Determine the (X, Y) coordinate at the center of the cell enclosing the given text.  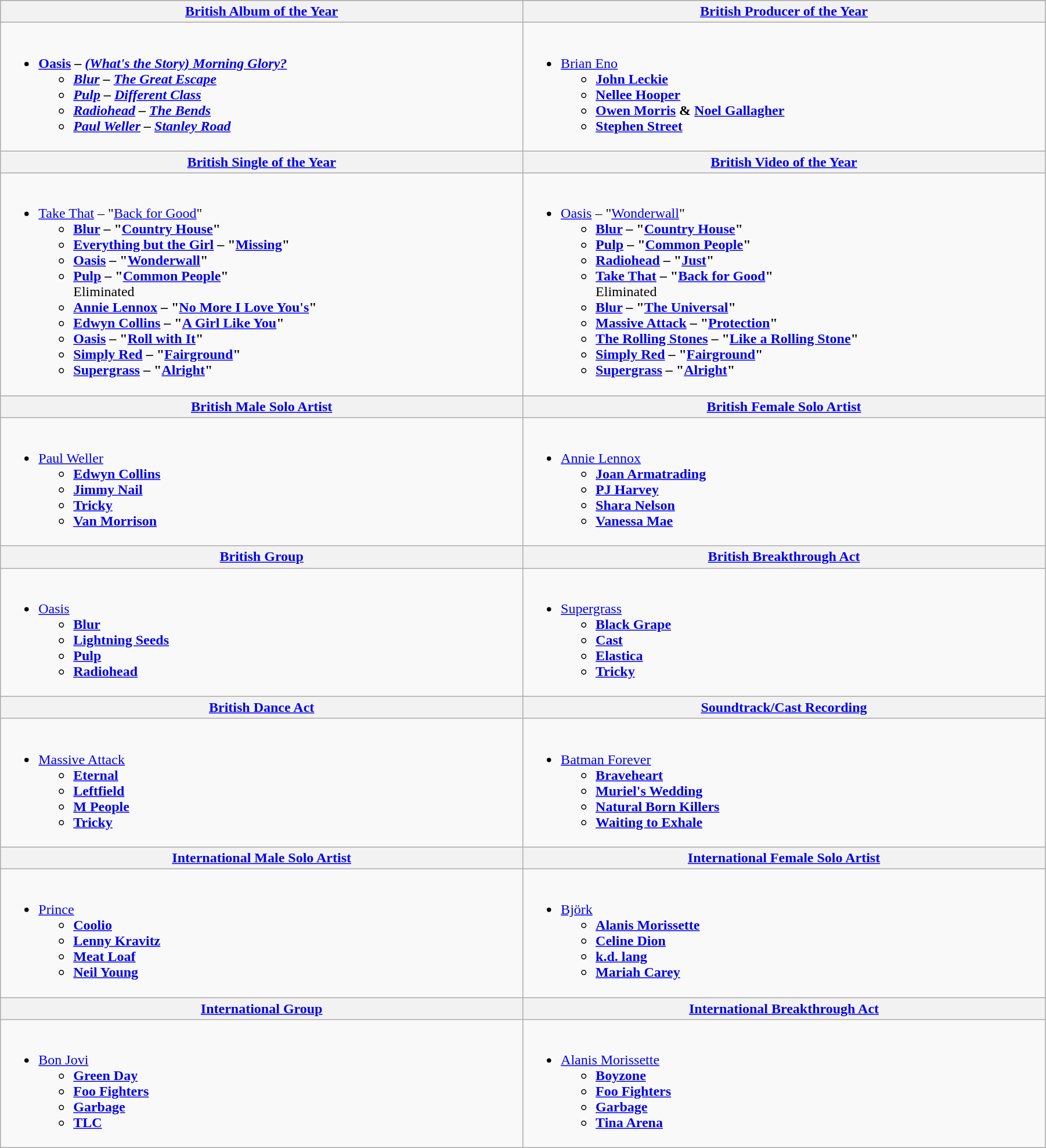
SupergrassBlack GrapeCastElasticaTricky (784, 632)
Brian EnoJohn LeckieNellee HooperOwen Morris & Noel GallagherStephen Street (784, 87)
International Breakthrough Act (784, 1009)
BjörkAlanis MorissetteCeline Dionk.d. langMariah Carey (784, 933)
Batman ForeverBraveheartMuriel's WeddingNatural Born KillersWaiting to Exhale (784, 783)
Massive AttackEternalLeftfieldM PeopleTricky (262, 783)
British Video of the Year (784, 162)
British Single of the Year (262, 162)
British Album of the Year (262, 12)
British Dance Act (262, 707)
International Female Solo Artist (784, 858)
Annie LennoxJoan ArmatradingPJ HarveyShara NelsonVanessa Mae (784, 482)
Paul WellerEdwyn CollinsJimmy NailTrickyVan Morrison (262, 482)
Alanis MorissetteBoyzoneFoo FightersGarbageTina Arena (784, 1084)
British Male Solo Artist (262, 406)
British Breakthrough Act (784, 557)
OasisBlurLightning SeedsPulpRadiohead (262, 632)
Soundtrack/Cast Recording (784, 707)
British Producer of the Year (784, 12)
International Male Solo Artist (262, 858)
Bon JoviGreen DayFoo FightersGarbageTLC (262, 1084)
British Female Solo Artist (784, 406)
British Group (262, 557)
PrinceCoolioLenny KravitzMeat LoafNeil Young (262, 933)
International Group (262, 1009)
Oasis – (What's the Story) Morning Glory?Blur – The Great EscapePulp – Different ClassRadiohead – The BendsPaul Weller – Stanley Road (262, 87)
